Detect which cell encompasses the target text, then output its [X, Y] center coordinate. 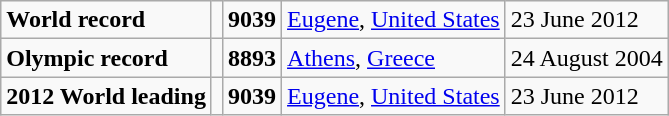
2012 World leading [106, 96]
24 August 2004 [586, 58]
Olympic record [106, 58]
8893 [252, 58]
World record [106, 20]
Athens, Greece [394, 58]
